Pinpoint the cell where the given text exists, returning its [x, y] midpoint coordinate. 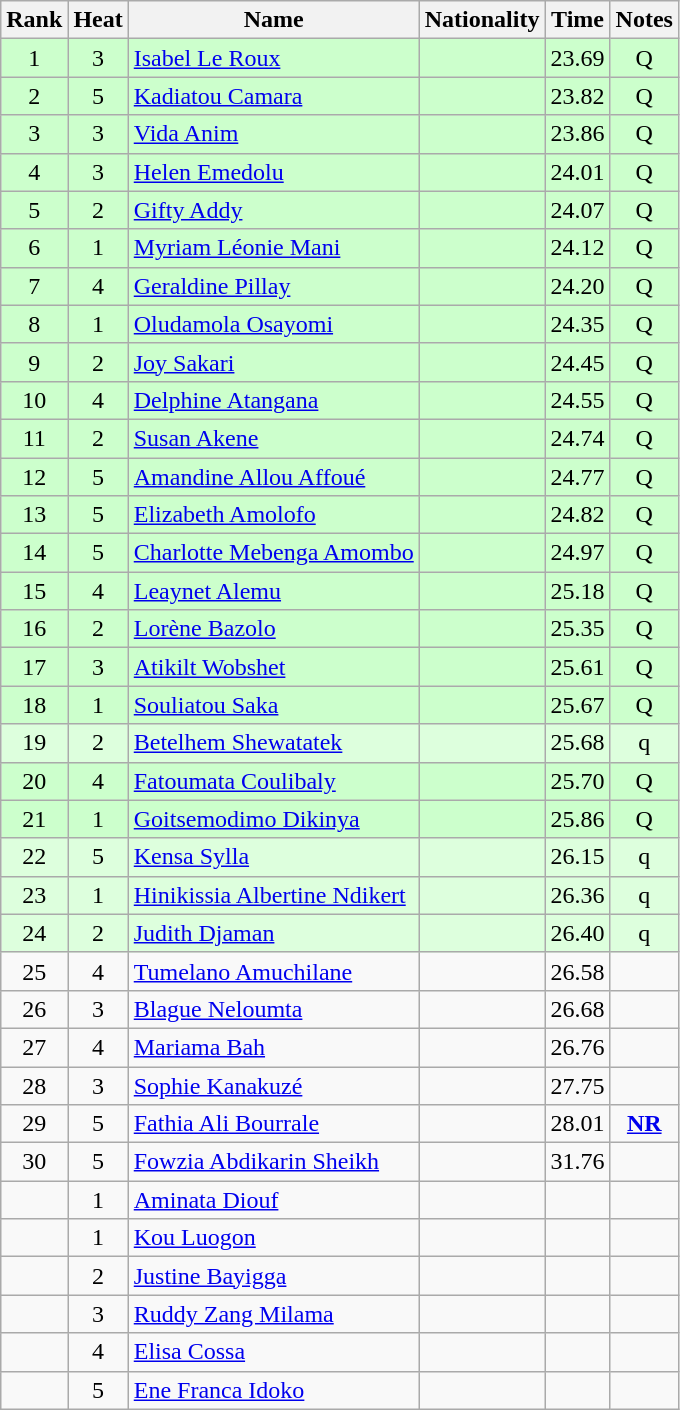
Gifty Addy [274, 210]
Goitsemodimo Dikinya [274, 819]
Fatoumata Coulibaly [274, 781]
Delphine Atangana [274, 400]
Helen Emedolu [274, 172]
Myriam Léonie Mani [274, 248]
Leaynet Alemu [274, 591]
18 [34, 705]
26.76 [578, 1047]
23 [34, 895]
24.01 [578, 172]
Lorène Bazolo [274, 629]
10 [34, 400]
17 [34, 667]
Nationality [482, 20]
Fathia Ali Bourrale [274, 1124]
28.01 [578, 1124]
11 [34, 438]
29 [34, 1124]
Amandine Allou Affoué [274, 477]
28 [34, 1085]
25.67 [578, 705]
24.82 [578, 515]
Souliatou Saka [274, 705]
Charlotte Mebenga Amombo [274, 553]
24.45 [578, 362]
Judith Djaman [274, 933]
20 [34, 781]
Oludamola Osayomi [274, 324]
Heat [98, 20]
25.18 [578, 591]
24.35 [578, 324]
23.69 [578, 58]
7 [34, 286]
27.75 [578, 1085]
Kensa Sylla [274, 857]
25.86 [578, 819]
Ene Franca Idoko [274, 1390]
26.40 [578, 933]
26.68 [578, 1009]
Kadiatou Camara [274, 96]
15 [34, 591]
26.36 [578, 895]
24.55 [578, 400]
Sophie Kanakuzé [274, 1085]
Tumelano Amuchilane [274, 971]
6 [34, 248]
25.35 [578, 629]
Name [274, 20]
27 [34, 1047]
25.61 [578, 667]
24.07 [578, 210]
31.76 [578, 1162]
24.12 [578, 248]
Elisa Cossa [274, 1352]
25.68 [578, 743]
Joy Sakari [274, 362]
16 [34, 629]
24.77 [578, 477]
Betelhem Shewatatek [274, 743]
14 [34, 553]
30 [34, 1162]
Mariama Bah [274, 1047]
Vida Anim [274, 134]
NR [644, 1124]
24.74 [578, 438]
13 [34, 515]
24 [34, 933]
Isabel Le Roux [274, 58]
26 [34, 1009]
Blague Neloumta [274, 1009]
Fowzia Abdikarin Sheikh [274, 1162]
24.20 [578, 286]
Justine Bayigga [274, 1276]
21 [34, 819]
Elizabeth Amolofo [274, 515]
9 [34, 362]
23.82 [578, 96]
Atikilt Wobshet [274, 667]
Aminata Diouf [274, 1200]
Hinikissia Albertine Ndikert [274, 895]
Notes [644, 20]
Kou Luogon [274, 1238]
26.58 [578, 971]
Rank [34, 20]
19 [34, 743]
Susan Akene [274, 438]
Geraldine Pillay [274, 286]
Time [578, 20]
8 [34, 324]
23.86 [578, 134]
26.15 [578, 857]
12 [34, 477]
25 [34, 971]
22 [34, 857]
Ruddy Zang Milama [274, 1314]
24.97 [578, 553]
25.70 [578, 781]
